Determine the (X, Y) coordinate at the center of the cell enclosing the given text.  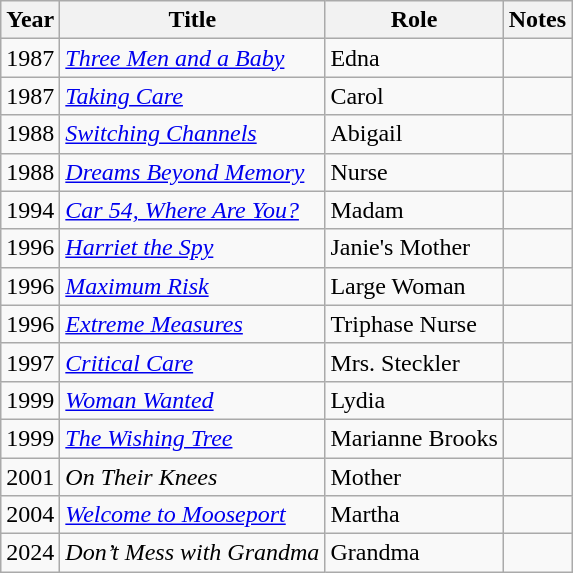
The Wishing Tree (192, 438)
Mother (414, 477)
Year (30, 20)
Role (414, 20)
Mrs. Steckler (414, 362)
Switching Channels (192, 134)
Notes (537, 20)
Taking Care (192, 96)
Martha (414, 515)
2004 (30, 515)
Dreams Beyond Memory (192, 172)
On Their Knees (192, 477)
Don’t Mess with Grandma (192, 553)
Three Men and a Baby (192, 58)
Car 54, Where Are You? (192, 210)
Woman Wanted (192, 400)
1997 (30, 362)
1994 (30, 210)
Extreme Measures (192, 324)
Madam (414, 210)
Carol (414, 96)
2024 (30, 553)
Janie's Mother (414, 248)
Edna (414, 58)
Marianne Brooks (414, 438)
Maximum Risk (192, 286)
Welcome to Mooseport (192, 515)
Triphase Nurse (414, 324)
Grandma (414, 553)
Large Woman (414, 286)
Title (192, 20)
Nurse (414, 172)
Abigail (414, 134)
Critical Care (192, 362)
Harriet the Spy (192, 248)
Lydia (414, 400)
2001 (30, 477)
